Identify which cell holds the provided text, then report its (X, Y) central coordinate. 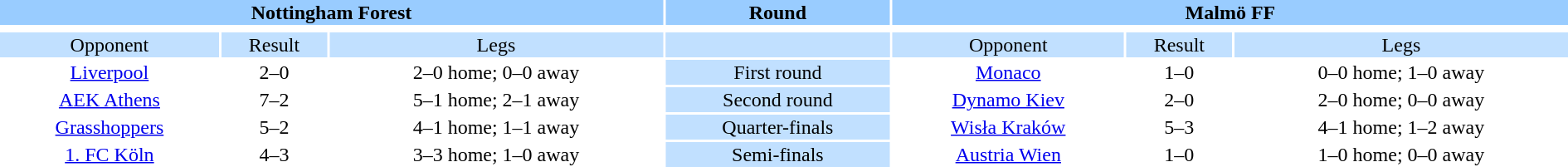
5–2 (274, 127)
Dynamo Kiev (1009, 100)
Round (778, 12)
Semi-finals (778, 155)
4–1 home; 1–1 away (496, 127)
Austria Wien (1009, 155)
5–3 (1180, 127)
3–3 home; 1–0 away (496, 155)
Nottingham Forest (332, 12)
Monaco (1009, 72)
AEK Athens (110, 100)
7–2 (274, 100)
4–3 (274, 155)
0–0 home; 1–0 away (1401, 72)
Malmö FF (1230, 12)
Quarter-finals (778, 127)
5–1 home; 2–1 away (496, 100)
4–1 home; 1–2 away (1401, 127)
First round (778, 72)
1–0 home; 0–0 away (1401, 155)
Grasshoppers (110, 127)
Liverpool (110, 72)
1. FC Köln (110, 155)
Second round (778, 100)
Wisła Kraków (1009, 127)
